Capture the cell that displays the provided text and extract its (X, Y) central coordinate. 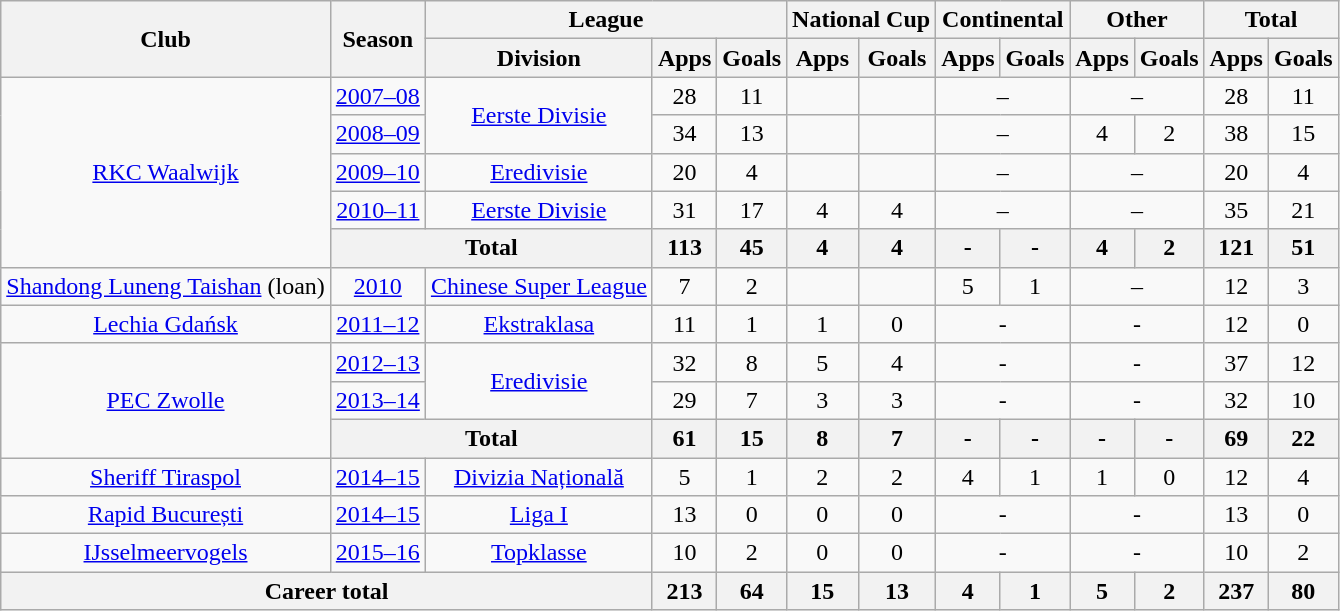
2007–08 (378, 96)
RKC Waalwijk (166, 172)
80 (1303, 591)
Ekstraklasa (538, 324)
Career total (327, 591)
37 (1236, 362)
National Cup (862, 20)
Shandong Luneng Taishan (loan) (166, 286)
121 (1236, 248)
21 (1303, 210)
38 (1236, 134)
Chinese Super League (538, 286)
34 (684, 134)
Club (166, 39)
61 (684, 438)
2010–11 (378, 210)
Lechia Gdańsk (166, 324)
51 (1303, 248)
69 (1236, 438)
2011–12 (378, 324)
Rapid București (166, 515)
Division (538, 58)
213 (684, 591)
Liga I (538, 515)
113 (684, 248)
2008–09 (378, 134)
2010 (378, 286)
PEC Zwolle (166, 400)
Continental (1003, 20)
22 (1303, 438)
Divizia Națională (538, 477)
Topklasse (538, 553)
League (606, 20)
17 (752, 210)
Sheriff Tiraspol (166, 477)
2012–13 (378, 362)
31 (684, 210)
2009–10 (378, 172)
29 (684, 400)
2015–16 (378, 553)
IJsselmeervogels (166, 553)
Other (1137, 20)
45 (752, 248)
35 (1236, 210)
237 (1236, 591)
64 (752, 591)
Season (378, 39)
2013–14 (378, 400)
